Output the [X, Y] coordinate of the center of the cell containing the given text.  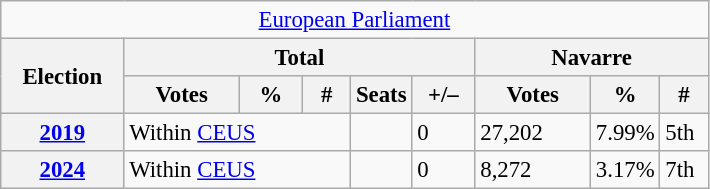
Election [62, 76]
2019 [62, 133]
7.99% [626, 133]
3.17% [626, 170]
5th [684, 133]
Total [300, 58]
2024 [62, 170]
Navarre [592, 58]
7th [684, 170]
European Parliament [354, 20]
27,202 [533, 133]
Seats [382, 95]
8,272 [533, 170]
+/– [444, 95]
